Find where the given text appears and provide that cell's center as (x, y) coordinate. 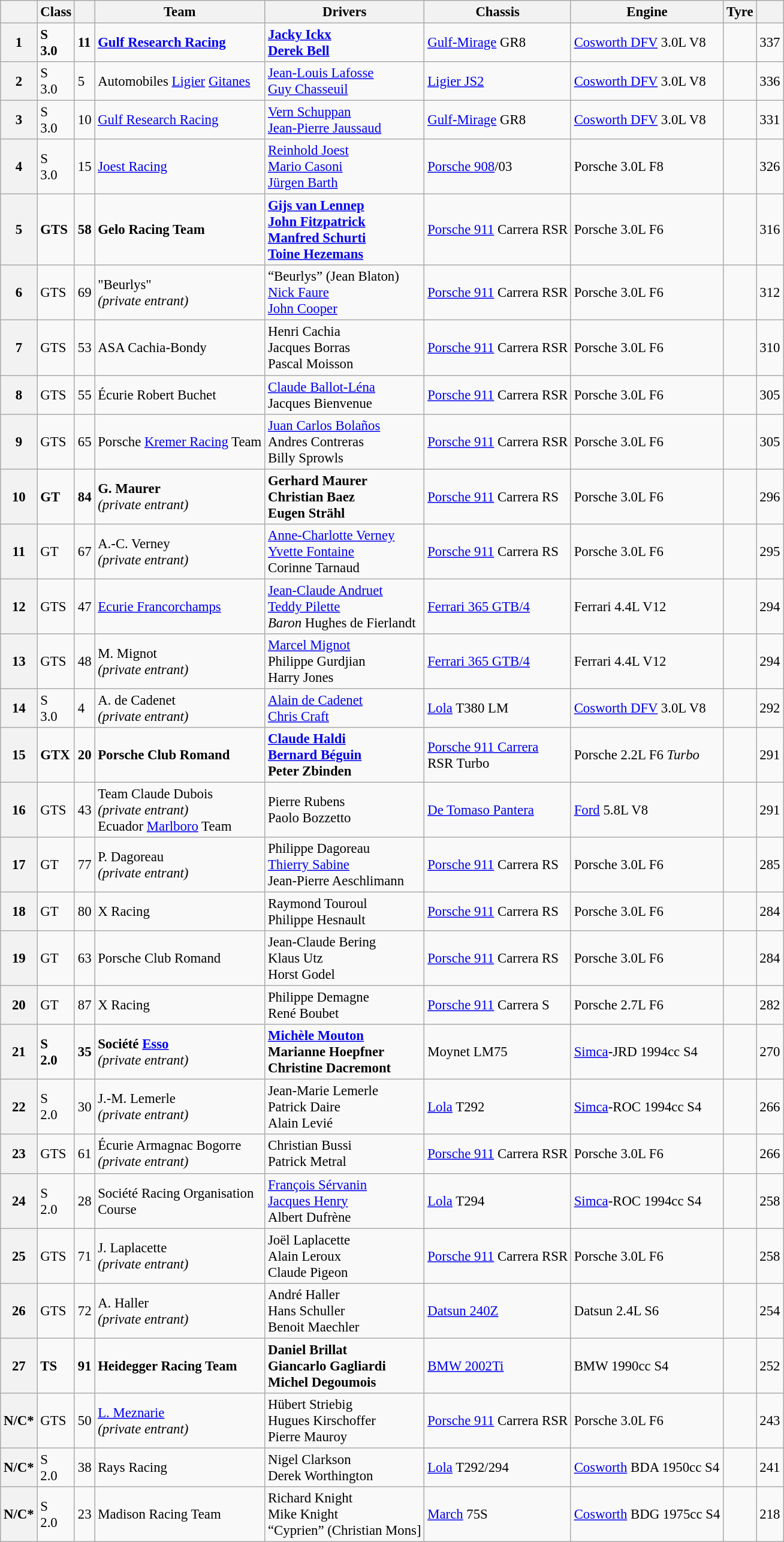
Jean-Claude Bering Klaus Utz Horst Godel (345, 958)
De Tomaso Pantera (497, 810)
Écurie Robert Buchet (180, 395)
A.-C. Verney(private entrant) (180, 551)
Alain de Cadenet Chris Craft (345, 708)
Henri Cachia Jacques Borras Pascal Moisson (345, 348)
331 (770, 120)
282 (770, 1005)
Société Esso(private entrant) (180, 1052)
Jean-Claude Andruet Teddy Pilette Baron Hughes de Fierlandt (345, 606)
Écurie Armagnac Bogorre(private entrant) (180, 1154)
Team Claude Dubois(private entrant) Ecuador Marlboro Team (180, 810)
Jean-Louis Lafosse Guy Chasseuil (345, 82)
254 (770, 1310)
Datsun 240Z (497, 1310)
Engine (647, 12)
296 (770, 497)
Cosworth BDA 1950cc S4 (647, 1467)
25 (19, 1256)
Madison Racing Team (180, 1514)
84 (84, 497)
Lola T292 (497, 1107)
A. de Cadenet (private entrant) (180, 708)
Gerhard Maurer Christian Baez Eugen Strähl (345, 497)
12 (19, 606)
241 (770, 1467)
77 (84, 865)
Drivers (345, 12)
G. Maurer(private entrant) (180, 497)
218 (770, 1514)
Gijs van Lennep John Fitzpatrick Manfred Schurti Toine Hezemans (345, 230)
21 (19, 1052)
337 (770, 43)
Moynet LM75 (497, 1052)
Lola T380 LM (497, 708)
6 (19, 293)
38 (84, 1467)
Porsche 911 Carrera S (497, 1005)
“Beurlys” (Jean Blaton) Nick Faure John Cooper (345, 293)
ASA Cachia-Bondy (180, 348)
Porsche 908/03 (497, 167)
35 (84, 1052)
Ecurie Francorchamps (180, 606)
GTX (56, 755)
16 (19, 810)
André Haller Hans Schuller Benoit Maechler (345, 1310)
Rays Racing (180, 1467)
336 (770, 82)
Hübert Striebig Hugues Kirschoffer Pierre Mauroy (345, 1421)
TS (56, 1366)
A. Haller(private entrant) (180, 1310)
J. Laplacette(private entrant) (180, 1256)
295 (770, 551)
71 (84, 1256)
March 75S (497, 1514)
18 (19, 912)
48 (84, 662)
243 (770, 1421)
Automobiles Ligier Gitanes (180, 82)
Pierre Rubens Paolo Bozzetto (345, 810)
67 (84, 551)
Lola T294 (497, 1201)
Team (180, 12)
Ford 5.8L V8 (647, 810)
43 (84, 810)
Jean-Marie Lemerle Patrick Daire Alain Levié (345, 1107)
Christian Bussi Patrick Metral (345, 1154)
19 (19, 958)
24 (19, 1201)
Chassis (497, 12)
Société Racing Organisation Course (180, 1201)
Philippe Dagoreau Thierry Sabine Jean-Pierre Aeschlimann (345, 865)
Datsun 2.4L S6 (647, 1310)
26 (19, 1310)
Porsche 3.0L F8 (647, 167)
316 (770, 230)
312 (770, 293)
55 (84, 395)
61 (84, 1154)
310 (770, 348)
27 (19, 1366)
13 (19, 662)
58 (84, 230)
Raymond Touroul Philippe Hesnault (345, 912)
Cosworth BDG 1975cc S4 (647, 1514)
87 (84, 1005)
Porsche 911 Carrera RSR Turbo (497, 755)
8 (19, 395)
BMW 1990cc S4 (647, 1366)
17 (19, 865)
Reinhold Joest Mario Casoni Jürgen Barth (345, 167)
L. Meznarie (private entrant) (180, 1421)
72 (84, 1310)
BMW 2002Ti (497, 1366)
91 (84, 1366)
Joest Racing (180, 167)
47 (84, 606)
Michèle Mouton Marianne Hoepfner Christine Dacremont (345, 1052)
1 (19, 43)
Vern Schuppan Jean-Pierre Jaussaud (345, 120)
28 (84, 1201)
53 (84, 348)
Nigel Clarkson Derek Worthington (345, 1467)
63 (84, 958)
Claude Haldi Bernard Béguin Peter Zbinden (345, 755)
30 (84, 1107)
Ligier JS2 (497, 82)
Porsche 2.7L F6 (647, 1005)
326 (770, 167)
Tyre (740, 12)
22 (19, 1107)
Porsche Kremer Racing Team (180, 441)
252 (770, 1366)
Heidegger Racing Team (180, 1366)
2 (19, 82)
9 (19, 441)
3 (19, 120)
80 (84, 912)
285 (770, 865)
Class (56, 12)
François Sérvanin Jacques Henry Albert Dufrène (345, 1201)
Joël Laplacette Alain Leroux Claude Pigeon (345, 1256)
Porsche 2.2L F6 Turbo (647, 755)
Simca-JRD 1994cc S4 (647, 1052)
M. Mignot(private entrant) (180, 662)
Gelo Racing Team (180, 230)
Philippe Demagne René Boubet (345, 1005)
Daniel Brillat Giancarlo Gagliardi Michel Degoumois (345, 1366)
P. Dagoreau(private entrant) (180, 865)
69 (84, 293)
Jacky Ickx Derek Bell (345, 43)
Anne-Charlotte Verney Yvette Fontaine Corinne Tarnaud (345, 551)
Lola T292/294 (497, 1467)
270 (770, 1052)
Juan Carlos Bolaños Andres Contreras Billy Sprowls (345, 441)
Richard Knight Mike Knight “Cyprien” (Christian Mons] (345, 1514)
65 (84, 441)
Claude Ballot-Léna Jacques Bienvenue (345, 395)
"Beurlys"(private entrant) (180, 293)
Marcel Mignot Philippe Gurdjian Harry Jones (345, 662)
J.-M. Lemerle(private entrant) (180, 1107)
7 (19, 348)
292 (770, 708)
50 (84, 1421)
14 (19, 708)
